Determine the (x, y) coordinate at the center of the cell enclosing the given text.  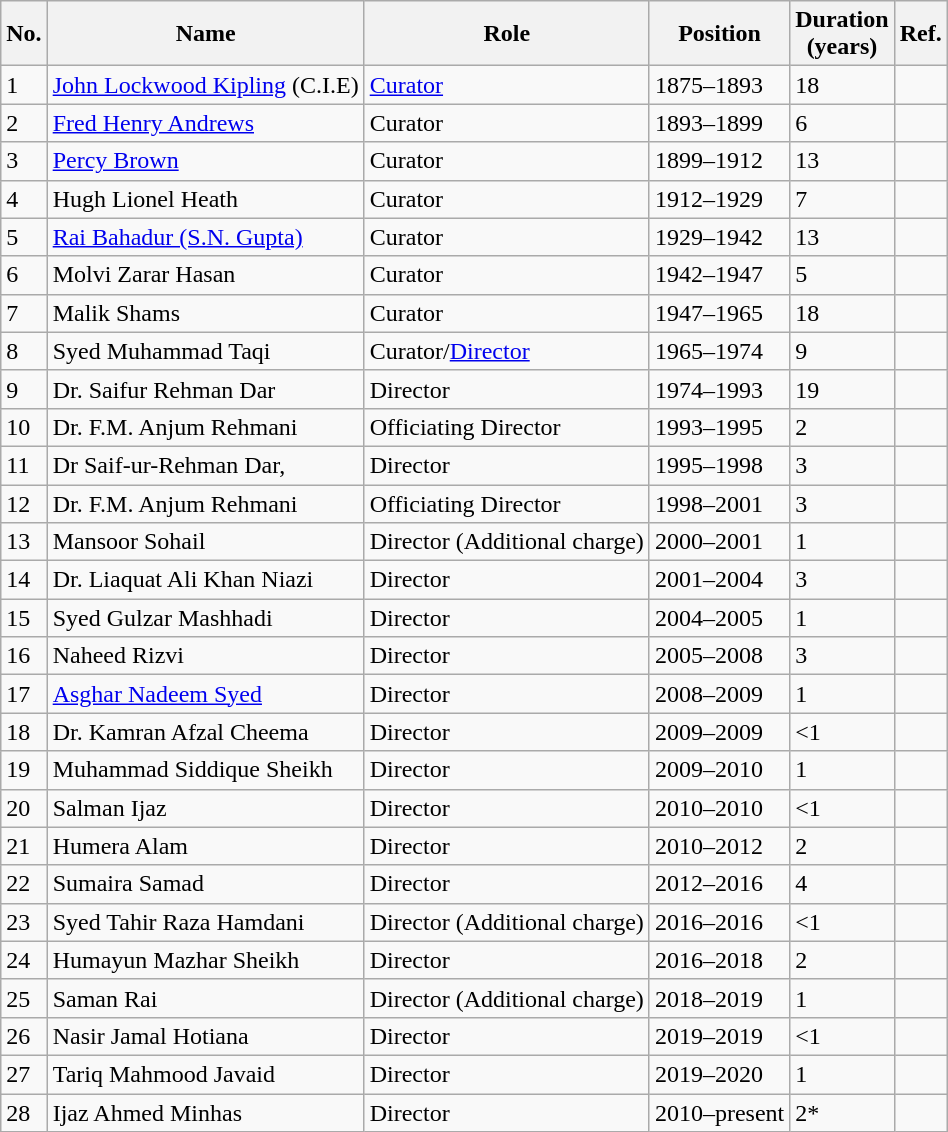
20 (24, 808)
28 (24, 1113)
21 (24, 846)
Molvi Zarar Hasan (206, 275)
Syed Muhammad Taqi (206, 351)
17 (24, 694)
16 (24, 656)
24 (24, 960)
2* (842, 1113)
12 (24, 503)
John Lockwood Kipling (C.I.E) (206, 85)
Saman Rai (206, 998)
1899–1912 (719, 161)
2012–2016 (719, 884)
8 (24, 351)
1995–1998 (719, 465)
Muhammad Siddique Sheikh (206, 770)
1942–1947 (719, 275)
Syed Tahir Raza Hamdani (206, 922)
1993–1995 (719, 427)
Hugh Lionel Heath (206, 199)
Dr. Kamran Afzal Cheema (206, 732)
2009–2010 (719, 770)
Naheed Rizvi (206, 656)
2010–present (719, 1113)
Ijaz Ahmed Minhas (206, 1113)
2005–2008 (719, 656)
Nasir Jamal Hotiana (206, 1036)
2004–2005 (719, 618)
2016–2018 (719, 960)
Asghar Nadeem Syed (206, 694)
Tariq Mahmood Javaid (206, 1074)
Name (206, 34)
Syed Gulzar Mashhadi (206, 618)
27 (24, 1074)
Dr. Liaquat Ali Khan Niazi (206, 580)
2019–2019 (719, 1036)
Salman Ijaz (206, 808)
Ref. (920, 34)
Curator/Director (506, 351)
11 (24, 465)
25 (24, 998)
Humayun Mazhar Sheikh (206, 960)
1974–1993 (719, 389)
2010–2010 (719, 808)
1965–1974 (719, 351)
22 (24, 884)
1929–1942 (719, 237)
Dr. Saifur Rehman Dar (206, 389)
Position (719, 34)
2008–2009 (719, 694)
10 (24, 427)
1893–1899 (719, 123)
26 (24, 1036)
1947–1965 (719, 313)
23 (24, 922)
Mansoor Sohail (206, 542)
Humera Alam (206, 846)
Dr Saif-ur-Rehman Dar, (206, 465)
Duration(years) (842, 34)
2018–2019 (719, 998)
2000–2001 (719, 542)
No. (24, 34)
Malik Shams (206, 313)
1912–1929 (719, 199)
14 (24, 580)
2001–2004 (719, 580)
1875–1893 (719, 85)
2009–2009 (719, 732)
Sumaira Samad (206, 884)
Fred Henry Andrews (206, 123)
2019–2020 (719, 1074)
Role (506, 34)
15 (24, 618)
1998–2001 (719, 503)
2010–2012 (719, 846)
Rai Bahadur (S.N. Gupta) (206, 237)
2016–2016 (719, 922)
Percy Brown (206, 161)
